Pinpoint the cell where the given text exists, returning its [X, Y] midpoint coordinate. 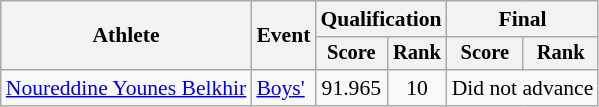
91.965 [351, 88]
Noureddine Younes Belkhir [126, 88]
Event [283, 36]
Final [523, 19]
10 [417, 88]
Athlete [126, 36]
Did not advance [523, 88]
Boys' [283, 88]
Qualification [380, 19]
